Scan for the cell matching the given text and deliver its (X, Y) coordinate at center. 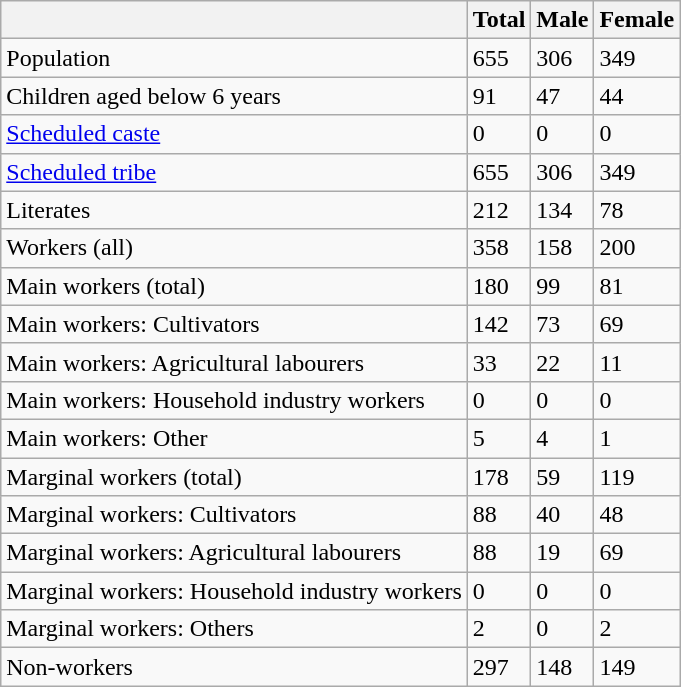
Marginal workers: Others (234, 629)
47 (562, 96)
Marginal workers: Household industry workers (234, 591)
Main workers: Agricultural labourers (234, 362)
200 (637, 248)
Male (562, 20)
19 (562, 553)
149 (637, 667)
22 (562, 362)
91 (499, 96)
158 (562, 248)
11 (637, 362)
119 (637, 477)
358 (499, 248)
40 (562, 515)
Population (234, 58)
134 (562, 210)
48 (637, 515)
Scheduled caste (234, 134)
Main workers: Other (234, 438)
Main workers: Cultivators (234, 324)
Main workers (total) (234, 286)
99 (562, 286)
Total (499, 20)
Non-workers (234, 667)
5 (499, 438)
1 (637, 438)
59 (562, 477)
180 (499, 286)
78 (637, 210)
Marginal workers: Agricultural labourers (234, 553)
Female (637, 20)
Main workers: Household industry workers (234, 400)
4 (562, 438)
Marginal workers: Cultivators (234, 515)
73 (562, 324)
212 (499, 210)
81 (637, 286)
33 (499, 362)
148 (562, 667)
297 (499, 667)
142 (499, 324)
Literates (234, 210)
Children aged below 6 years (234, 96)
44 (637, 96)
178 (499, 477)
Scheduled tribe (234, 172)
Workers (all) (234, 248)
Marginal workers (total) (234, 477)
